Capture the cell that displays the provided text and extract its (x, y) central coordinate. 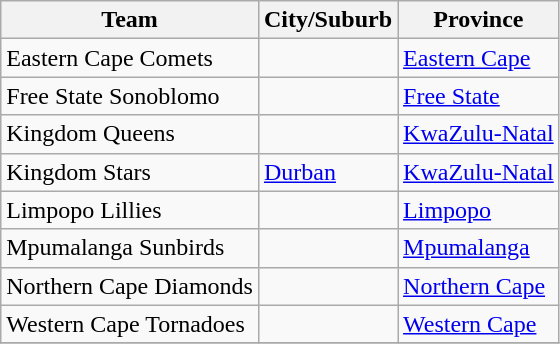
Province (479, 20)
Durban (328, 172)
Free State Sonoblomo (130, 96)
Free State (479, 96)
Northern Cape (479, 286)
Western Cape (479, 324)
City/Suburb (328, 20)
Kingdom Queens (130, 134)
Limpopo Lillies (130, 210)
Kingdom Stars (130, 172)
Western Cape Tornadoes (130, 324)
Mpumalanga (479, 248)
Eastern Cape Comets (130, 58)
Limpopo (479, 210)
Team (130, 20)
Mpumalanga Sunbirds (130, 248)
Northern Cape Diamonds (130, 286)
Eastern Cape (479, 58)
